Provide the [x, y] coordinate of the cell's center where the given text is located.  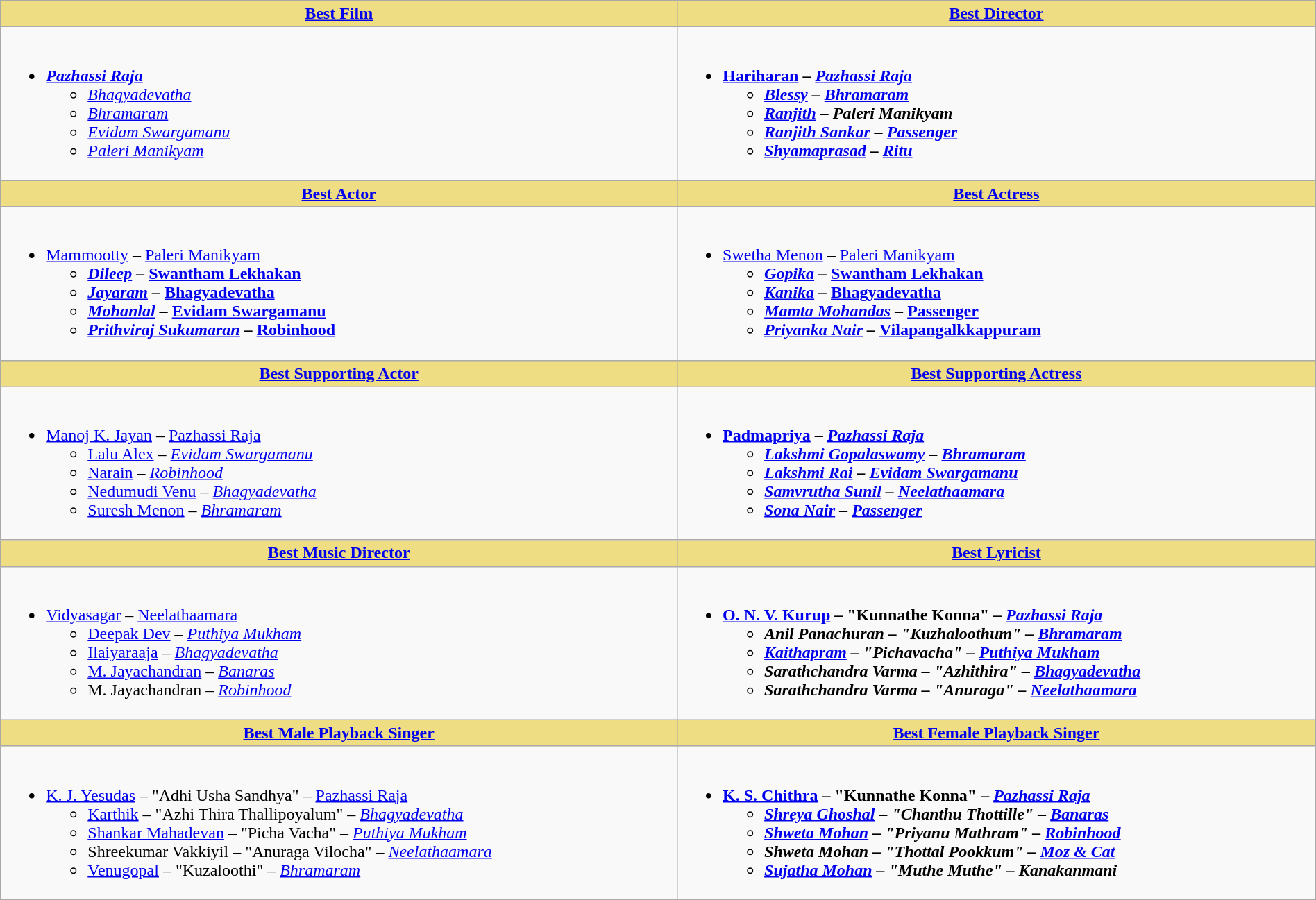
Padmapriya – Pazhassi RajaLakshmi Gopalaswamy – BhramaramLakshmi Rai – Evidam SwargamanuSamvrutha Sunil – NeelathaamaraSona Nair – Passenger [997, 464]
Best Director [997, 14]
Best Female Playback Singer [997, 733]
Best Film [339, 14]
Swetha Menon – Paleri ManikyamGopika – Swantham LekhakanKanika – BhagyadevathaMamta Mohandas – PassengerPriyanka Nair – Vilapangalkkappuram [997, 283]
Best Supporting Actor [339, 373]
Mammootty – Paleri ManikyamDileep – Swantham LekhakanJayaram – BhagyadevathaMohanlal – Evidam SwargamanuPrithviraj Sukumaran – Robinhood [339, 283]
Pazhassi RajaBhagyadevathaBhramaramEvidam SwargamanuPaleri Manikyam [339, 104]
Best Actress [997, 194]
Manoj K. Jayan – Pazhassi RajaLalu Alex – Evidam SwargamanuNarain – RobinhoodNedumudi Venu – BhagyadevathaSuresh Menon – Bhramaram [339, 464]
Hariharan – Pazhassi RajaBlessy – BhramaramRanjith – Paleri ManikyamRanjith Sankar – PassengerShyamaprasad – Ritu [997, 104]
Best Male Playback Singer [339, 733]
Best Actor [339, 194]
Vidyasagar – NeelathaamaraDeepak Dev – Puthiya MukhamIlaiyaraaja – BhagyadevathaM. Jayachandran – BanarasM. Jayachandran – Robinhood [339, 643]
Best Lyricist [997, 553]
Best Music Director [339, 553]
Best Supporting Actress [997, 373]
